For the text-containing cell, return its midpoint in [x, y] coordinate format. 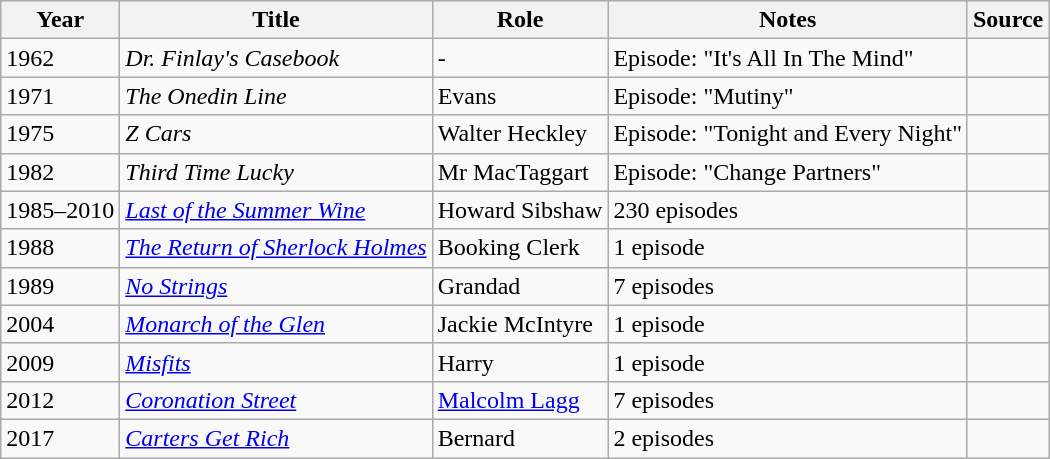
No Strings [276, 286]
Jackie McIntyre [520, 324]
Title [276, 20]
The Onedin Line [276, 96]
Dr. Finlay's Casebook [276, 58]
Coronation Street [276, 400]
Year [60, 20]
Mr MacTaggart [520, 172]
1985–2010 [60, 210]
Episode: "Mutiny" [788, 96]
1982 [60, 172]
Source [1008, 20]
Role [520, 20]
Bernard [520, 438]
Evans [520, 96]
Carters Get Rich [276, 438]
Episode: "It's All In The Mind" [788, 58]
The Return of Sherlock Holmes [276, 248]
Third Time Lucky [276, 172]
Harry [520, 362]
Malcolm Lagg [520, 400]
2004 [60, 324]
1988 [60, 248]
Last of the Summer Wine [276, 210]
Booking Clerk [520, 248]
1962 [60, 58]
Grandad [520, 286]
1989 [60, 286]
2017 [60, 438]
Howard Sibshaw [520, 210]
230 episodes [788, 210]
Episode: "Change Partners" [788, 172]
- [520, 58]
Notes [788, 20]
Walter Heckley [520, 134]
Monarch of the Glen [276, 324]
1971 [60, 96]
2012 [60, 400]
Episode: "Tonight and Every Night" [788, 134]
Z Cars [276, 134]
Misfits [276, 362]
2 episodes [788, 438]
1975 [60, 134]
2009 [60, 362]
